Capture the cell that displays the provided text and extract its [X, Y] central coordinate. 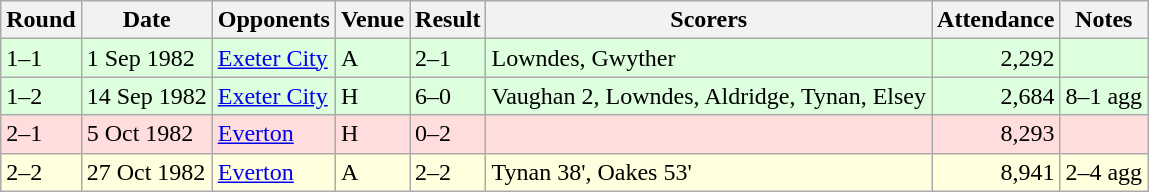
Date [146, 20]
8,941 [996, 172]
0–2 [448, 134]
14 Sep 1982 [146, 96]
Lowndes, Gwyther [709, 58]
Result [448, 20]
Vaughan 2, Lowndes, Aldridge, Tynan, Elsey [709, 96]
27 Oct 1982 [146, 172]
Scorers [709, 20]
2,684 [996, 96]
2–4 agg [1104, 172]
Round [41, 20]
1–1 [41, 58]
2,292 [996, 58]
Notes [1104, 20]
8,293 [996, 134]
Attendance [996, 20]
1 Sep 1982 [146, 58]
Venue [372, 20]
1–2 [41, 96]
6–0 [448, 96]
5 Oct 1982 [146, 134]
Tynan 38', Oakes 53' [709, 172]
8–1 agg [1104, 96]
Opponents [274, 20]
